Extract the (X, Y) coordinate from the center of the cell holding the provided text.  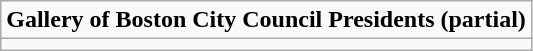
Gallery of Boston City Council Presidents (partial) (266, 20)
